Return (X, Y) of the center of cell containing provided text 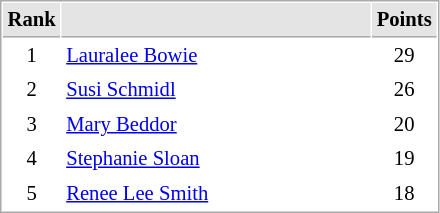
Susi Schmidl (216, 90)
26 (404, 90)
5 (32, 194)
18 (404, 194)
2 (32, 90)
Renee Lee Smith (216, 194)
1 (32, 56)
Rank (32, 20)
Lauralee Bowie (216, 56)
4 (32, 158)
Mary Beddor (216, 124)
19 (404, 158)
20 (404, 124)
Points (404, 20)
Stephanie Sloan (216, 158)
3 (32, 124)
29 (404, 56)
